Return (x, y) of the center of cell containing provided text 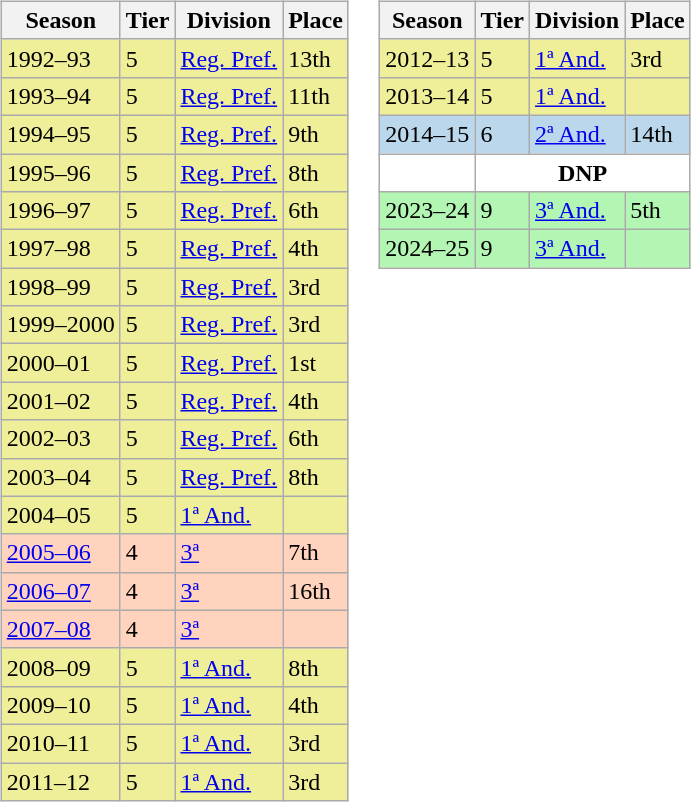
7th (316, 553)
2001–02 (60, 401)
2ª And. (578, 134)
1996–97 (60, 211)
2009–10 (60, 705)
DNP (582, 173)
2014–15 (428, 134)
2000–01 (60, 363)
2010–11 (60, 743)
11th (316, 96)
2012–13 (428, 58)
2002–03 (60, 439)
1999–2000 (60, 325)
2023–24 (428, 211)
1993–94 (60, 96)
5th (658, 211)
1997–98 (60, 249)
13th (316, 58)
2004–05 (60, 515)
6 (502, 134)
2011–12 (60, 781)
1995–96 (60, 173)
2006–07 (60, 591)
16th (316, 591)
9th (316, 134)
1998–99 (60, 287)
14th (658, 134)
2013–14 (428, 96)
2007–08 (60, 629)
2024–25 (428, 249)
2005–06 (60, 553)
2003–04 (60, 477)
1st (316, 363)
2008–09 (60, 667)
1994–95 (60, 134)
1992–93 (60, 58)
